For the text-containing cell, return its midpoint in (X, Y) coordinate format. 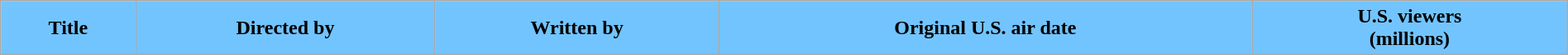
Written by (577, 28)
Title (68, 28)
Directed by (285, 28)
Original U.S. air date (985, 28)
U.S. viewers(millions) (1410, 28)
